Pinpoint the cell where the given text exists, returning its [X, Y] midpoint coordinate. 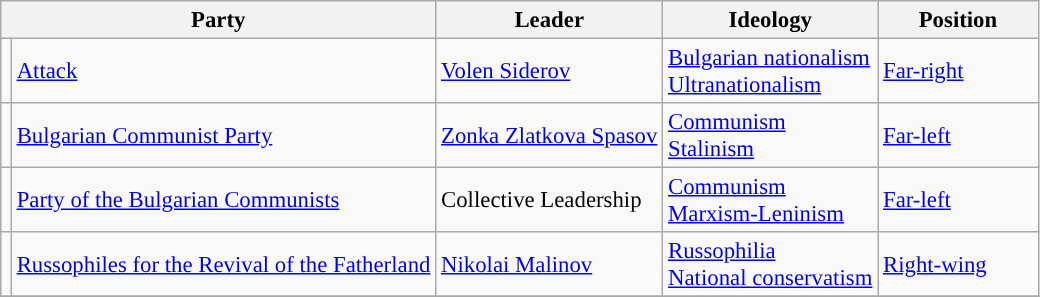
Far-right [958, 72]
Leader [550, 20]
RussophiliaNational conservatism [770, 264]
Nikolai Malinov [550, 264]
Right-wing [958, 264]
Position [958, 20]
Attack [223, 72]
Zonka Zlatkova Spasov [550, 136]
Party of the Bulgarian Communists [223, 200]
Ideology [770, 20]
CommunismStalinism [770, 136]
Collective Leadership [550, 200]
Bulgarian Communist Party [223, 136]
CommunismMarxism-Leninism [770, 200]
Russophiles for the Revival of the Fatherland [223, 264]
Party [218, 20]
Bulgarian nationalismUltranationalism [770, 72]
Volen Siderov [550, 72]
